Return the [x, y] coordinate for the center point of the cell that contains the specified text.  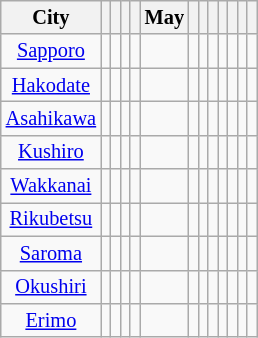
Saroma [51, 253]
Erimo [51, 320]
Okushiri [51, 287]
Asahikawa [51, 118]
Hakodate [51, 85]
May [164, 17]
Sapporo [51, 51]
City [51, 17]
Wakkanai [51, 186]
Rikubetsu [51, 219]
Kushiro [51, 152]
